Find where the given text appears and provide that cell's center as (x, y) coordinate. 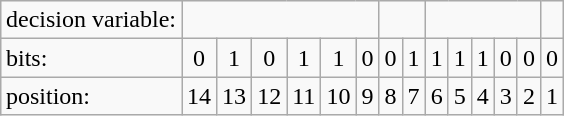
3 (506, 96)
bits: (90, 58)
6 (436, 96)
9 (368, 96)
7 (414, 96)
10 (338, 96)
2 (528, 96)
11 (304, 96)
decision variable: (90, 20)
8 (390, 96)
13 (234, 96)
14 (200, 96)
12 (270, 96)
5 (460, 96)
4 (482, 96)
position: (90, 96)
